Determine the [X, Y] coordinate at the center of the cell enclosing the given text.  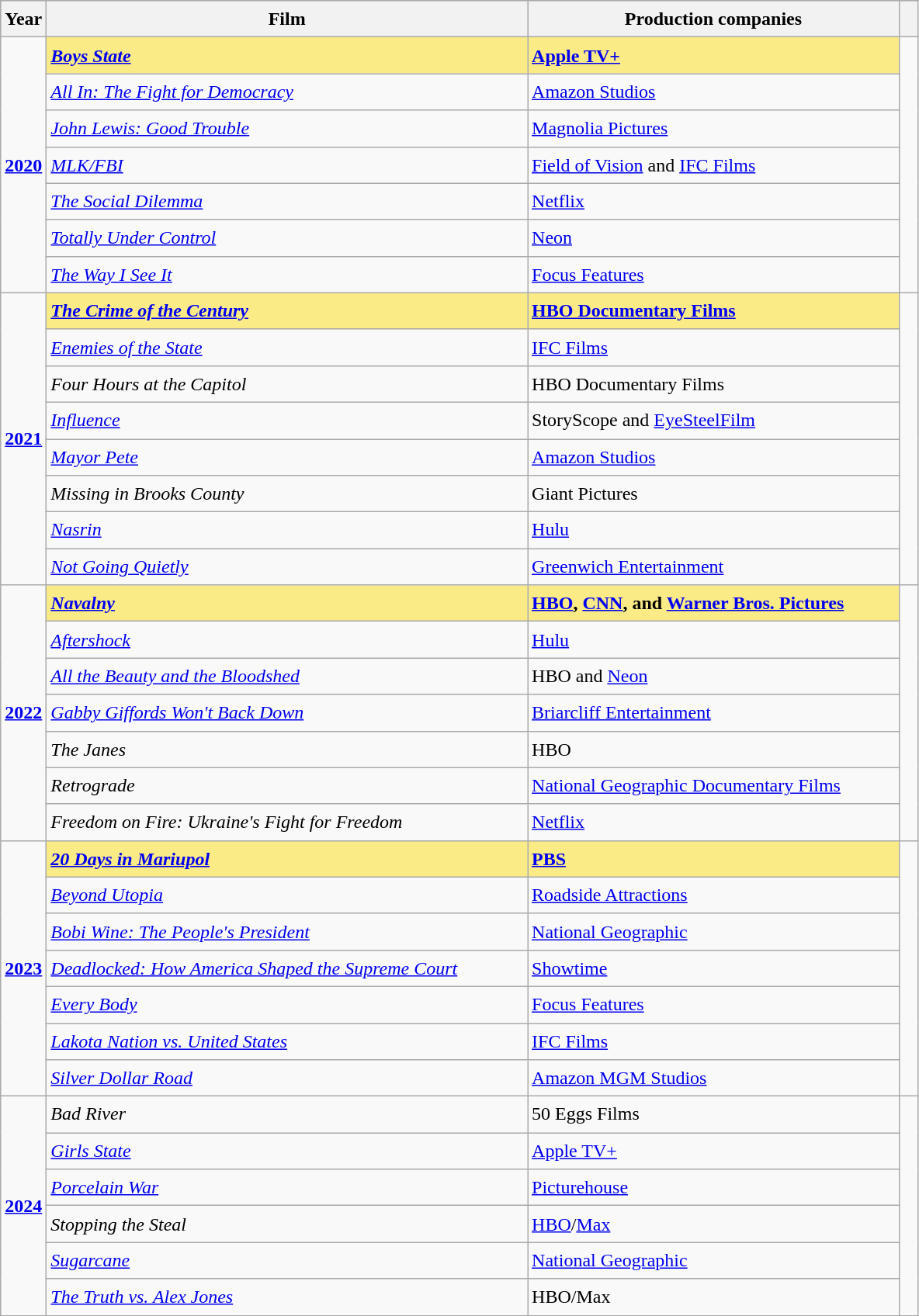
National Geographic Documentary Films [714, 785]
Amazon MGM Studios [714, 1079]
The Crime of the Century [287, 310]
Year [23, 19]
Nasrin [287, 531]
The Truth vs. Alex Jones [287, 1297]
Lakota Nation vs. United States [287, 1041]
Every Body [287, 1004]
Picturehouse [714, 1187]
Boys State [287, 56]
StoryScope and EyeSteelFilm [714, 421]
2023 [23, 968]
The Way I See It [287, 275]
Aftershock [287, 639]
HBO, CNN, and Warner Bros. Pictures [714, 604]
Totally Under Control [287, 237]
Stopping the Steal [287, 1224]
Beyond Utopia [287, 895]
Gabby Giffords Won't Back Down [287, 712]
Neon [714, 237]
Freedom on Fire: Ukraine's Fight for Freedom [287, 822]
2021 [23, 438]
Silver Dollar Road [287, 1079]
All In: The Fight for Democracy [287, 92]
Bobi Wine: The People's President [287, 931]
Greenwich Entertainment [714, 566]
Film [287, 19]
MLK/FBI [287, 164]
Mayor Pete [287, 458]
Bad River [287, 1114]
Sugarcane [287, 1260]
Roadside Attractions [714, 895]
2024 [23, 1206]
Briarcliff Entertainment [714, 712]
2020 [23, 164]
The Janes [287, 750]
Magnolia Pictures [714, 129]
Production companies [714, 19]
The Social Dilemma [287, 202]
Influence [287, 421]
Showtime [714, 968]
John Lewis: Good Trouble [287, 129]
50 Eggs Films [714, 1114]
Field of Vision and IFC Films [714, 164]
Four Hours at the Capitol [287, 383]
Missing in Brooks County [287, 493]
Retrograde [287, 785]
Navalny [287, 604]
Deadlocked: How America Shaped the Supreme Court [287, 968]
20 Days in Mariupol [287, 858]
Porcelain War [287, 1187]
HBO and Neon [714, 677]
Not Going Quietly [287, 566]
PBS [714, 858]
Giant Pictures [714, 493]
All the Beauty and the Bloodshed [287, 677]
Enemies of the State [287, 348]
Girls State [287, 1151]
2022 [23, 712]
HBO [714, 750]
